Output the (x, y) coordinate of the center of the cell containing the given text.  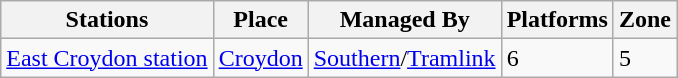
Managed By (404, 20)
5 (644, 58)
East Croydon station (107, 58)
6 (557, 58)
Zone (644, 20)
Platforms (557, 20)
Stations (107, 20)
Croydon (260, 58)
Place (260, 20)
Southern/Tramlink (404, 58)
